Scan for the cell matching the given text and deliver its (X, Y) coordinate at center. 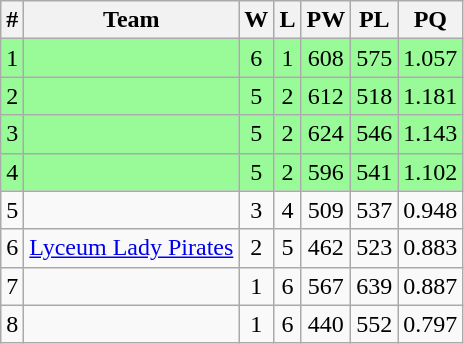
509 (326, 210)
Lyceum Lady Pirates (132, 248)
# (12, 20)
0.883 (430, 248)
575 (374, 58)
PQ (430, 20)
541 (374, 172)
PL (374, 20)
0.948 (430, 210)
8 (12, 324)
W (256, 20)
624 (326, 134)
1.057 (430, 58)
L (288, 20)
537 (374, 210)
0.797 (430, 324)
1.102 (430, 172)
PW (326, 20)
440 (326, 324)
596 (326, 172)
462 (326, 248)
608 (326, 58)
639 (374, 286)
552 (374, 324)
523 (374, 248)
Team (132, 20)
7 (12, 286)
567 (326, 286)
0.887 (430, 286)
546 (374, 134)
518 (374, 96)
612 (326, 96)
1.181 (430, 96)
1.143 (430, 134)
